Scan for the cell matching the given text and deliver its [X, Y] coordinate at center. 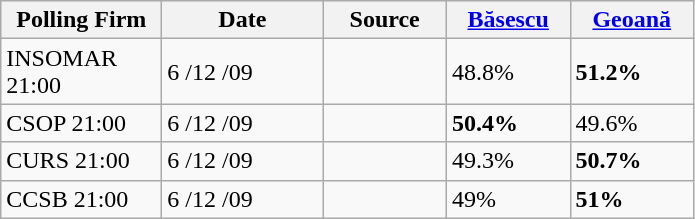
Date [242, 20]
Source [385, 20]
Băsescu [508, 20]
49% [508, 199]
INSOMAR 21:00 [82, 72]
49.6% [632, 123]
Geoană [632, 20]
51% [632, 199]
CSOP 21:00 [82, 123]
50.4% [508, 123]
48.8% [508, 72]
CURS 21:00 [82, 161]
51.2% [632, 72]
CCSB 21:00 [82, 199]
50.7% [632, 161]
49.3% [508, 161]
Polling Firm [82, 20]
